From the cell containing the given text, extract its center point as (X, Y) coordinate. 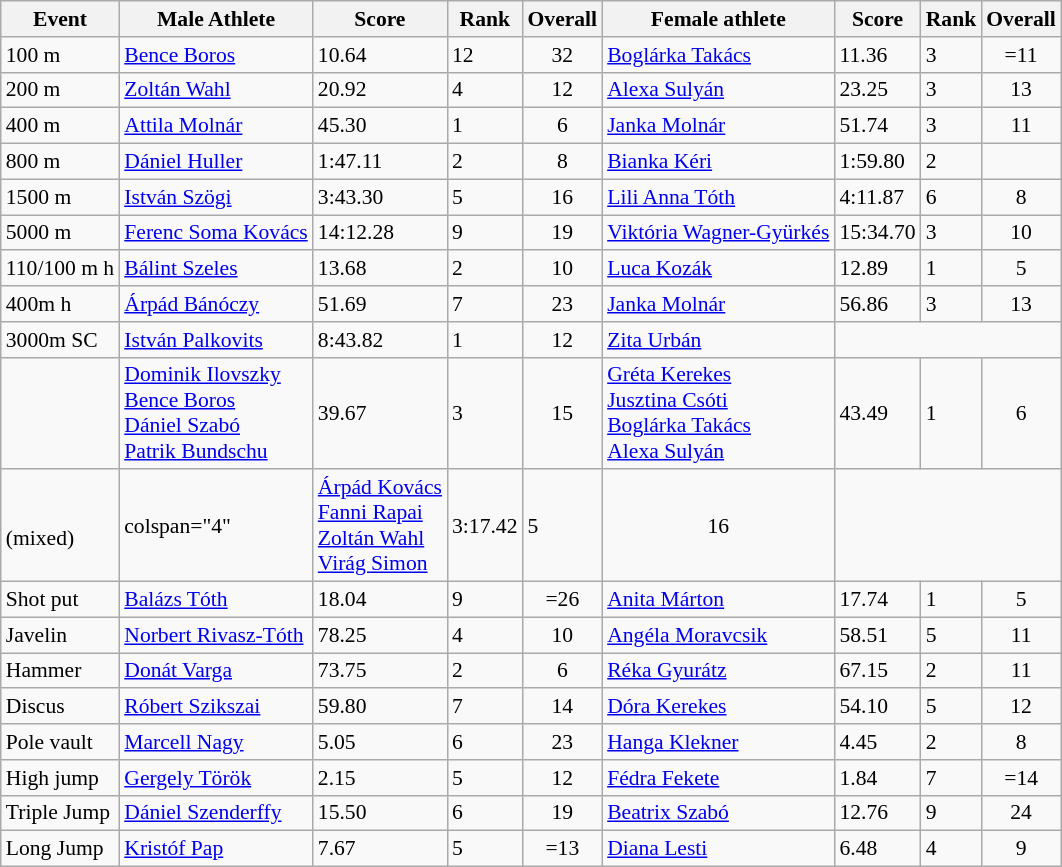
Fédra Fekete (718, 778)
5000 m (60, 233)
78.25 (380, 635)
1:47.11 (380, 162)
Bálint Szeles (216, 269)
32 (562, 55)
67.15 (877, 671)
17.74 (877, 600)
800 m (60, 162)
Zita Urbán (718, 340)
400 m (60, 126)
Angéla Moravcsik (718, 635)
3:43.30 (380, 197)
Attila Molnár (216, 126)
56.86 (877, 304)
Róbert Szikszai (216, 707)
Javelin (60, 635)
7.67 (380, 849)
23.25 (877, 90)
13.68 (380, 269)
Event (60, 19)
73.75 (380, 671)
4.45 (877, 742)
Boglárka Takács (718, 55)
15.50 (380, 813)
51.74 (877, 126)
1500 m (60, 197)
Ferenc Soma Kovács (216, 233)
1:59.80 (877, 162)
12.89 (877, 269)
Gergely Török (216, 778)
4:11.87 (877, 197)
110/100 m h (60, 269)
Kristóf Pap (216, 849)
Bianka Kéri (718, 162)
43.49 (877, 413)
Réka Gyurátz (718, 671)
24 (1021, 813)
=11 (1021, 55)
59.80 (380, 707)
100 m (60, 55)
Zoltán Wahl (216, 90)
Male Athlete (216, 19)
colspan="4" (216, 526)
8:43.82 (380, 340)
Diana Lesti (718, 849)
11.36 (877, 55)
Viktória Wagner-Gyürkés (718, 233)
10.64 (380, 55)
Árpád Bánóczy (216, 304)
3:17.42 (484, 526)
Beatrix Szabó (718, 813)
Long Jump (60, 849)
Dániel Szenderffy (216, 813)
István Palkovits (216, 340)
Shot put (60, 600)
14:12.28 (380, 233)
Hanga Klekner (718, 742)
(mixed) (60, 526)
Female athlete (718, 19)
14 (562, 707)
Luca Kozák (718, 269)
15:34.70 (877, 233)
Pole vault (60, 742)
20.92 (380, 90)
6.48 (877, 849)
18.04 (380, 600)
=26 (562, 600)
Alexa Sulyán (718, 90)
Dóra Kerekes (718, 707)
Anita Márton (718, 600)
39.67 (380, 413)
István Szögi (216, 197)
Dominik IlovszkyBence BorosDániel SzabóPatrik Bundschu (216, 413)
Donát Varga (216, 671)
51.69 (380, 304)
Triple Jump (60, 813)
Gréta KerekesJusztina CsótiBoglárka TakácsAlexa Sulyán (718, 413)
1.84 (877, 778)
54.10 (877, 707)
58.51 (877, 635)
High jump (60, 778)
5.05 (380, 742)
Norbert Rivasz-Tóth (216, 635)
45.30 (380, 126)
400m h (60, 304)
=14 (1021, 778)
Balázs Tóth (216, 600)
Discus (60, 707)
Árpád KovácsFanni RapaiZoltán WahlVirág Simon (380, 526)
2.15 (380, 778)
Marcell Nagy (216, 742)
200 m (60, 90)
3000m SC (60, 340)
12.76 (877, 813)
Dániel Huller (216, 162)
15 (562, 413)
Bence Boros (216, 55)
=13 (562, 849)
Lili Anna Tóth (718, 197)
Hammer (60, 671)
